Provide the [x, y] coordinate of the cell's center where the given text is located.  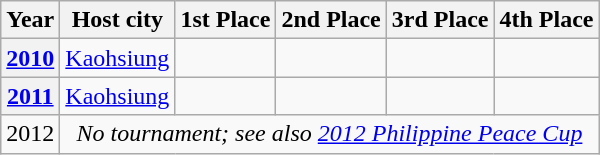
4th Place [546, 20]
2012 [30, 134]
2011 [30, 96]
3rd Place [440, 20]
Year [30, 20]
Host city [118, 20]
2010 [30, 58]
1st Place [226, 20]
No tournament; see also 2012 Philippine Peace Cup [330, 134]
2nd Place [331, 20]
